Provide the [X, Y] coordinate of the cell's center where the given text is located.  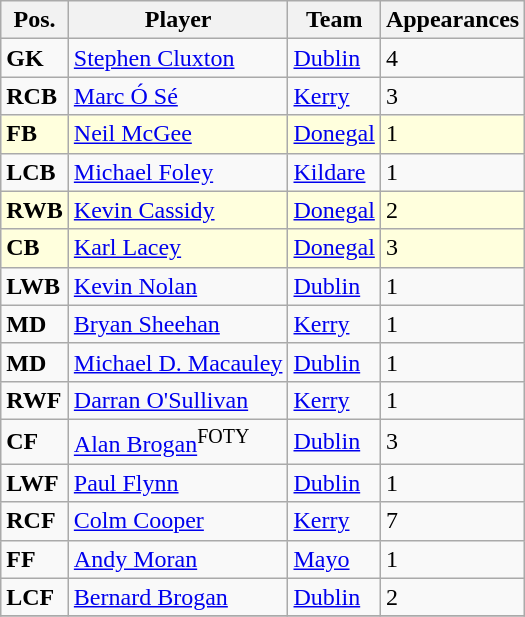
Karl Lacey [178, 248]
LWB [35, 286]
Kevin Cassidy [178, 210]
Kildare [334, 172]
Player [178, 20]
Andy Moran [178, 559]
FB [35, 134]
RCF [35, 521]
CF [35, 442]
LWF [35, 483]
Marc Ó Sé [178, 96]
RCB [35, 96]
Bryan Sheehan [178, 324]
CB [35, 248]
Darran O'Sullivan [178, 400]
7 [452, 521]
Stephen Cluxton [178, 58]
FF [35, 559]
Neil McGee [178, 134]
Michael D. Macauley [178, 362]
RWB [35, 210]
LCB [35, 172]
Colm Cooper [178, 521]
Paul Flynn [178, 483]
Mayo [334, 559]
Bernard Brogan [178, 597]
4 [452, 58]
Kevin Nolan [178, 286]
Michael Foley [178, 172]
GK [35, 58]
Team [334, 20]
LCF [35, 597]
Pos. [35, 20]
Appearances [452, 20]
RWF [35, 400]
Alan BroganFOTY [178, 442]
